Provide the [X, Y] coordinate of the cell's center where the given text is located.  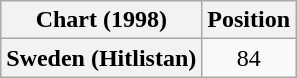
Sweden (Hitlistan) [102, 58]
Position [249, 20]
Chart (1998) [102, 20]
84 [249, 58]
